Provide the (X, Y) coordinate of the cell's center where the given text is located.  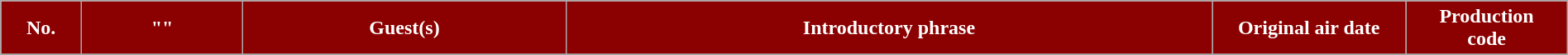
Guest(s) (405, 28)
Production code (1487, 28)
Introductory phrase (888, 28)
No. (41, 28)
Original air date (1309, 28)
"" (162, 28)
